For the text-containing cell, return its midpoint in [X, Y] coordinate format. 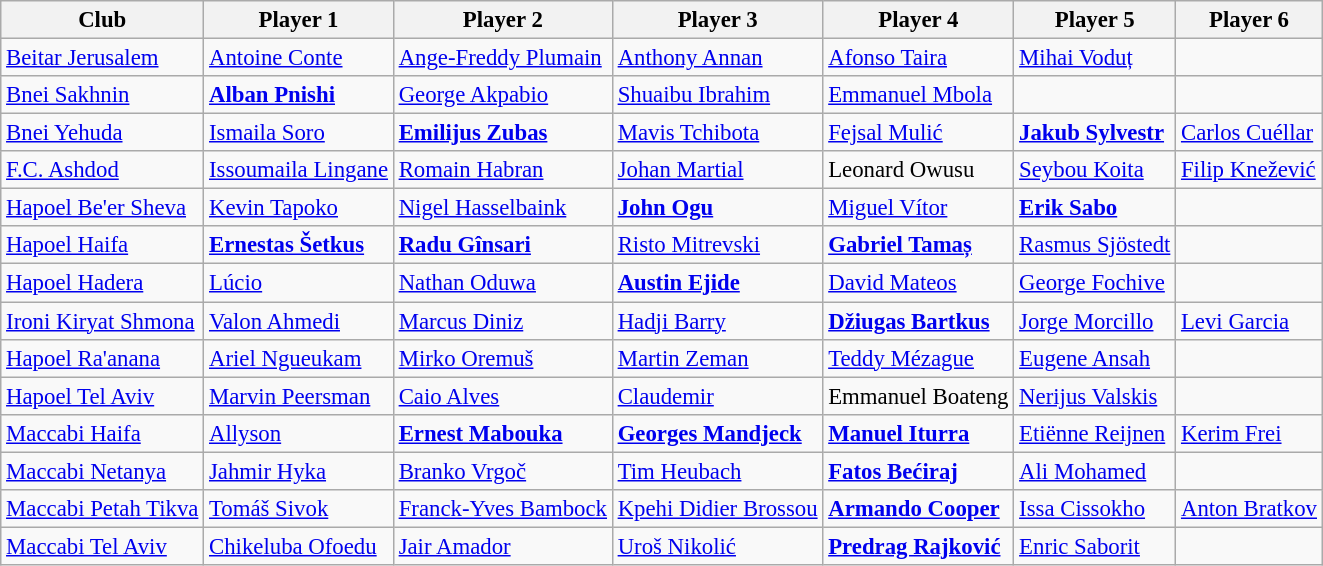
Fatos Bećiraj [918, 471]
Franck-Yves Bambock [502, 509]
Armando Cooper [918, 509]
Enric Saborit [1095, 546]
Leonard Owusu [918, 170]
David Mateos [918, 283]
Hapoel Be'er Sheva [102, 208]
Emmanuel Boateng [918, 396]
Ismaila Soro [299, 133]
Nerijus Valskis [1095, 396]
Predrag Rajković [918, 546]
Ernest Mabouka [502, 433]
Lúcio [299, 283]
Bnei Yehuda [102, 133]
Hapoel Ra'anana [102, 358]
Mavis Tchibota [718, 133]
Valon Ahmedi [299, 321]
Hapoel Tel Aviv [102, 396]
Maccabi Haifa [102, 433]
Seybou Koita [1095, 170]
Beitar Jerusalem [102, 58]
Radu Gînsari [502, 245]
Anton Bratkov [1250, 509]
Eugene Ansah [1095, 358]
Tim Heubach [718, 471]
Chikeluba Ofoedu [299, 546]
Afonso Taira [918, 58]
Marvin Peersman [299, 396]
Player 4 [918, 20]
Fejsal Mulić [918, 133]
George Akpabio [502, 95]
F.C. Ashdod [102, 170]
Risto Mitrevski [718, 245]
Johan Martial [718, 170]
Maccabi Tel Aviv [102, 546]
Gabriel Tamaș [918, 245]
Jair Amador [502, 546]
Kerim Frei [1250, 433]
Mihai Voduț [1095, 58]
Hapoel Hadera [102, 283]
Caio Alves [502, 396]
Alban Pnishi [299, 95]
Ariel Ngueukam [299, 358]
Maccabi Petah Tikva [102, 509]
Player 3 [718, 20]
Player 1 [299, 20]
Antoine Conte [299, 58]
John Ogu [718, 208]
Jahmir Hyka [299, 471]
Anthony Annan [718, 58]
Maccabi Netanya [102, 471]
Ali Mohamed [1095, 471]
Player 2 [502, 20]
Erik Sabo [1095, 208]
Nathan Oduwa [502, 283]
George Fochive [1095, 283]
Teddy Mézague [918, 358]
Hadji Barry [718, 321]
Levi Garcia [1250, 321]
Hapoel Haifa [102, 245]
Rasmus Sjöstedt [1095, 245]
Allyson [299, 433]
Jakub Sylvestr [1095, 133]
Manuel Iturra [918, 433]
Ange-Freddy Plumain [502, 58]
Bnei Sakhnin [102, 95]
Jorge Morcillo [1095, 321]
Austin Ejide [718, 283]
Branko Vrgoč [502, 471]
Marcus Diniz [502, 321]
Carlos Cuéllar [1250, 133]
Mirko Oremuš [502, 358]
Player 6 [1250, 20]
Romain Habran [502, 170]
Emilijus Zubas [502, 133]
Filip Knežević [1250, 170]
Etiënne Reijnen [1095, 433]
Ernestas Šetkus [299, 245]
Claudemir [718, 396]
Kevin Tapoko [299, 208]
Ironi Kiryat Shmona [102, 321]
Georges Mandjeck [718, 433]
Uroš Nikolić [718, 546]
Nigel Hasselbaink [502, 208]
Kpehi Didier Brossou [718, 509]
Issoumaila Lingane [299, 170]
Džiugas Bartkus [918, 321]
Shuaibu Ibrahim [718, 95]
Martin Zeman [718, 358]
Emmanuel Mbola [918, 95]
Tomáš Sivok [299, 509]
Player 5 [1095, 20]
Miguel Vítor [918, 208]
Issa Cissokho [1095, 509]
Club [102, 20]
